Return (X, Y) of the center of cell containing provided text 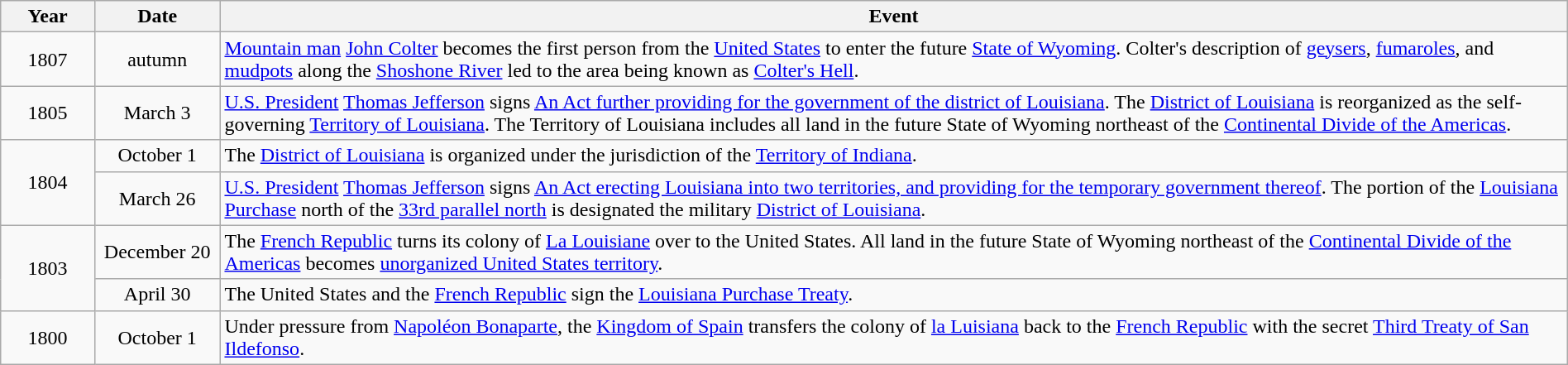
1803 (48, 268)
Year (48, 17)
1804 (48, 182)
1805 (48, 113)
April 30 (157, 295)
Date (157, 17)
The United States and the French Republic sign the Louisiana Purchase Treaty. (893, 295)
Event (893, 17)
December 20 (157, 252)
March 26 (157, 199)
March 3 (157, 113)
1800 (48, 338)
1807 (48, 60)
The District of Louisiana is organized under the jurisdiction of the Territory of Indiana. (893, 156)
autumn (157, 60)
